Find where the given text appears and provide that cell's center as (X, Y) coordinate. 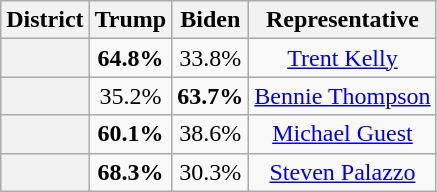
Biden (210, 20)
35.2% (130, 96)
Steven Palazzo (342, 172)
Representative (342, 20)
64.8% (130, 58)
38.6% (210, 134)
68.3% (130, 172)
Bennie Thompson (342, 96)
Trent Kelly (342, 58)
33.8% (210, 58)
30.3% (210, 172)
63.7% (210, 96)
60.1% (130, 134)
Trump (130, 20)
Michael Guest (342, 134)
District (45, 20)
